From the cell containing the given text, extract its center point as (X, Y) coordinate. 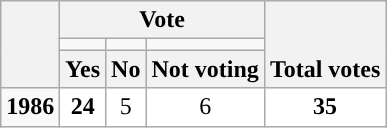
Yes (83, 69)
No (126, 69)
Not voting (205, 69)
24 (83, 107)
1986 (30, 107)
5 (126, 107)
Vote (162, 20)
35 (325, 107)
6 (205, 107)
Total votes (325, 44)
